Return the (x, y) coordinate for the center point of the cell that contains the specified text.  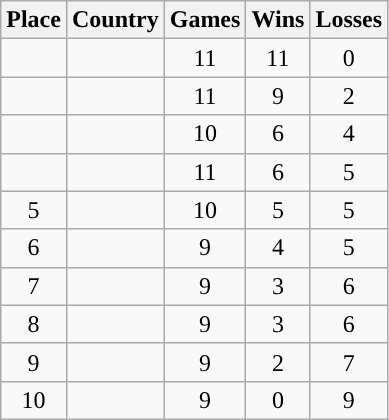
8 (34, 324)
Place (34, 20)
Country (115, 20)
Losses (349, 20)
Games (205, 20)
Wins (278, 20)
